Extract the [x, y] coordinate from the center of the cell holding the provided text.  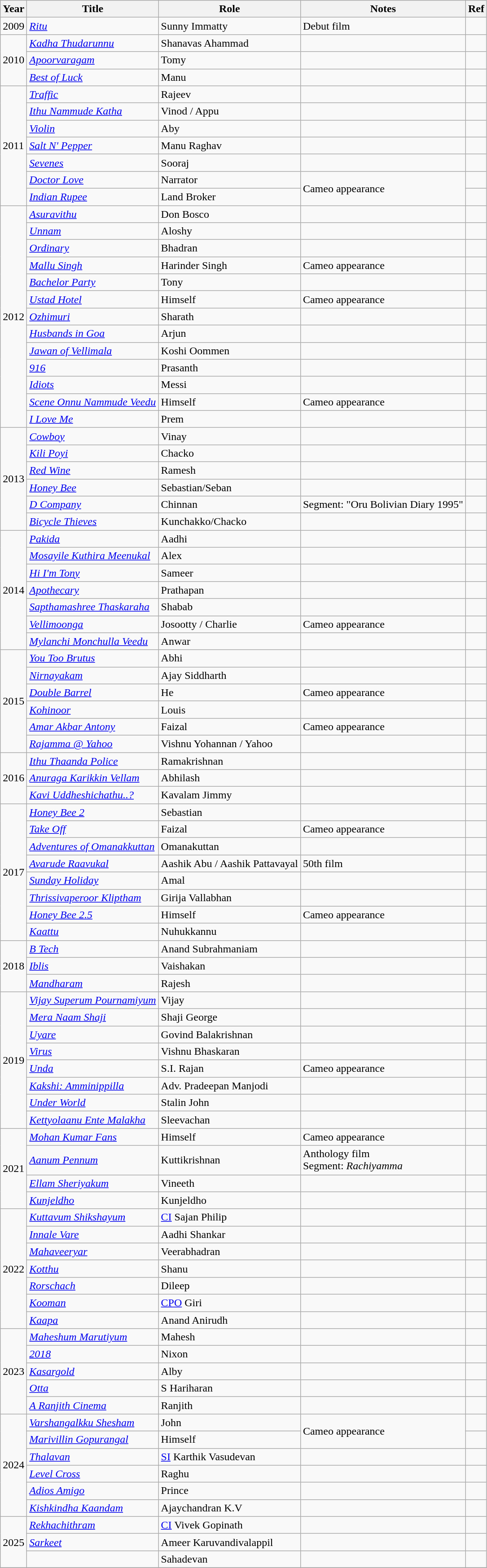
Adventures of Omanakkuttan [92, 846]
Shaji George [229, 1017]
Alex [229, 556]
Vaishakan [229, 966]
Double Barrel [92, 692]
Kavi Uddheshichathu..? [92, 795]
Virus [92, 1052]
Year [13, 9]
Kuttavum Shikshayum [92, 1217]
2014 [13, 590]
John [229, 1423]
Innale Vare [92, 1234]
Chinnan [229, 505]
Mylanchi Monchulla Veedu [92, 641]
Abhi [229, 658]
2009 [13, 26]
A Ranjith Cinema [92, 1405]
Amar Akbar Antony [92, 727]
Mera Naam Shaji [92, 1017]
Aashik Abu / Aashik Pattavayal [229, 863]
2021 [13, 1168]
Violin [92, 128]
Apoorvaragam [92, 60]
Don Bosco [229, 214]
Kuttikrishnan [229, 1160]
Ozhimuri [92, 317]
Alby [229, 1371]
Stalin John [229, 1103]
2015 [13, 701]
Aanum Pennum [92, 1160]
Uyare [92, 1034]
Debut film [383, 26]
Hi I'm Tony [92, 573]
2019 [13, 1060]
Mahaveeryar [92, 1251]
Ritu [92, 26]
Rajamma @ Yahoo [92, 744]
Apothecary [92, 590]
Vellimoonga [92, 624]
Red Wine [92, 470]
Nixon [229, 1354]
Asuravithu [92, 214]
Ref [476, 9]
2023 [13, 1371]
Shabab [229, 607]
Kavalam Jimmy [229, 795]
Jawan of Vellimala [92, 351]
Aby [229, 128]
2025 [13, 1542]
Iblis [92, 966]
Nirnayakam [92, 675]
Manu Raghav [229, 145]
He [229, 692]
Koshi Oommen [229, 351]
Best of Luck [92, 77]
SI Karthik Vasudevan [229, 1457]
Cowboy [92, 436]
Raghu [229, 1474]
2013 [13, 479]
Sarkeet [92, 1542]
Ellam Sheriyakum [92, 1183]
Chacko [229, 453]
Nuhukkannu [229, 932]
Louis [229, 709]
2010 [13, 60]
Sleevachan [229, 1120]
Sooraj [229, 163]
Prathapan [229, 590]
Kakshi: Amminippilla [92, 1086]
Harinder Singh [229, 265]
Level Cross [92, 1474]
Prem [229, 419]
2011 [13, 145]
Ranjith [229, 1405]
Sevenes [92, 163]
Take Off [92, 829]
Kohinoor [92, 709]
Amal [229, 881]
2016 [13, 778]
Kaattu [92, 932]
Bhadran [229, 248]
2017 [13, 872]
Traffic [92, 94]
Vinod / Appu [229, 111]
Kunchakko/Chacko [229, 522]
Vijay [229, 1000]
Doctor Love [92, 180]
Anuraga Karikkin Vellam [92, 778]
Veerabhadran [229, 1251]
Land Broker [229, 197]
Bicycle Thieves [92, 522]
Marivillin Gopurangal [92, 1440]
Adv. Pradeepan Manjodi [229, 1086]
Omanakuttan [229, 846]
Mandharam [92, 983]
Kishkindha Kaandam [92, 1508]
Prince [229, 1491]
Prasanth [229, 368]
Kili Poyi [92, 453]
You Too Brutus [92, 658]
Anthology filmSegment: Rachiyamma [383, 1160]
Sunny Immatty [229, 26]
Ajaychandran K.V [229, 1508]
Avarude Raavukal [92, 863]
Kadha Thudarunnu [92, 43]
Title [92, 9]
Ameer Karuvandivalappil [229, 1542]
Rorschach [92, 1286]
Varshangalkku Shesham [92, 1423]
916 [92, 368]
2022 [13, 1268]
Aadhi Shankar [229, 1234]
Abhilash [229, 778]
B Tech [92, 949]
Under World [92, 1103]
Vijay Superum Pournamiyum [92, 1000]
Anwar [229, 641]
Kasargold [92, 1371]
Vineeth [229, 1183]
Mallu Singh [92, 265]
S Hariharan [229, 1388]
Shanavas Ahammad [229, 43]
D Company [92, 505]
Vinay [229, 436]
2012 [13, 317]
Sharath [229, 317]
Indian Rupee [92, 197]
Ramakrishnan [229, 761]
Manu [229, 77]
Thalavan [92, 1457]
Aloshy [229, 231]
50th film [383, 863]
Ustad Hotel [92, 300]
Tomy [229, 60]
Salt N' Pepper [92, 145]
Govind Balakrishnan [229, 1034]
Honey Bee [92, 487]
Pakida [92, 539]
Sebastian [229, 812]
Vishnu Bhaskaran [229, 1052]
Maheshum Marutiyum [92, 1337]
S.I. Rajan [229, 1069]
Aadhi [229, 539]
CI Vivek Gopinath [229, 1525]
Shanu [229, 1268]
CI Sajan Philip [229, 1217]
Sunday Holiday [92, 881]
Adios Amigo [92, 1491]
Segment: "Oru Bolivian Diary 1995" [383, 505]
Kooman [92, 1303]
Husbands in Goa [92, 334]
Sahadevan [229, 1559]
Anand Anirudh [229, 1320]
Kotthu [92, 1268]
Mosayile Kuthira Meenukal [92, 556]
Ithu Thaanda Police [92, 761]
Ordinary [92, 248]
Arjun [229, 334]
2024 [13, 1465]
Josootty / Charlie [229, 624]
Ramesh [229, 470]
Sapthamashree Thaskaraha [92, 607]
Bachelor Party [92, 282]
Thrissivaperoor Kliptham [92, 898]
Unda [92, 1069]
Tony [229, 282]
Sebastian/Seban [229, 487]
Idiots [92, 385]
Honey Bee 2 [92, 812]
Scene Onnu Nammude Veedu [92, 402]
Ithu Nammude Katha [92, 111]
Unnam [92, 231]
Rekhachithram [92, 1525]
Messi [229, 385]
Vishnu Yohannan / Yahoo [229, 744]
Ajay Siddharth [229, 675]
Otta [92, 1388]
Sameer [229, 573]
I Love Me [92, 419]
CPO Giri [229, 1303]
Rajesh [229, 983]
Rajeev [229, 94]
Notes [383, 9]
Dileep [229, 1286]
Mohan Kumar Fans [92, 1137]
Role [229, 9]
Kaapa [92, 1320]
Honey Bee 2.5 [92, 915]
Mahesh [229, 1337]
Anand Subrahmaniam [229, 949]
Narrator [229, 180]
Kettyolaanu Ente Malakha [92, 1120]
Girija Vallabhan [229, 898]
